Pinpoint the cell where the given text exists, returning its (x, y) midpoint coordinate. 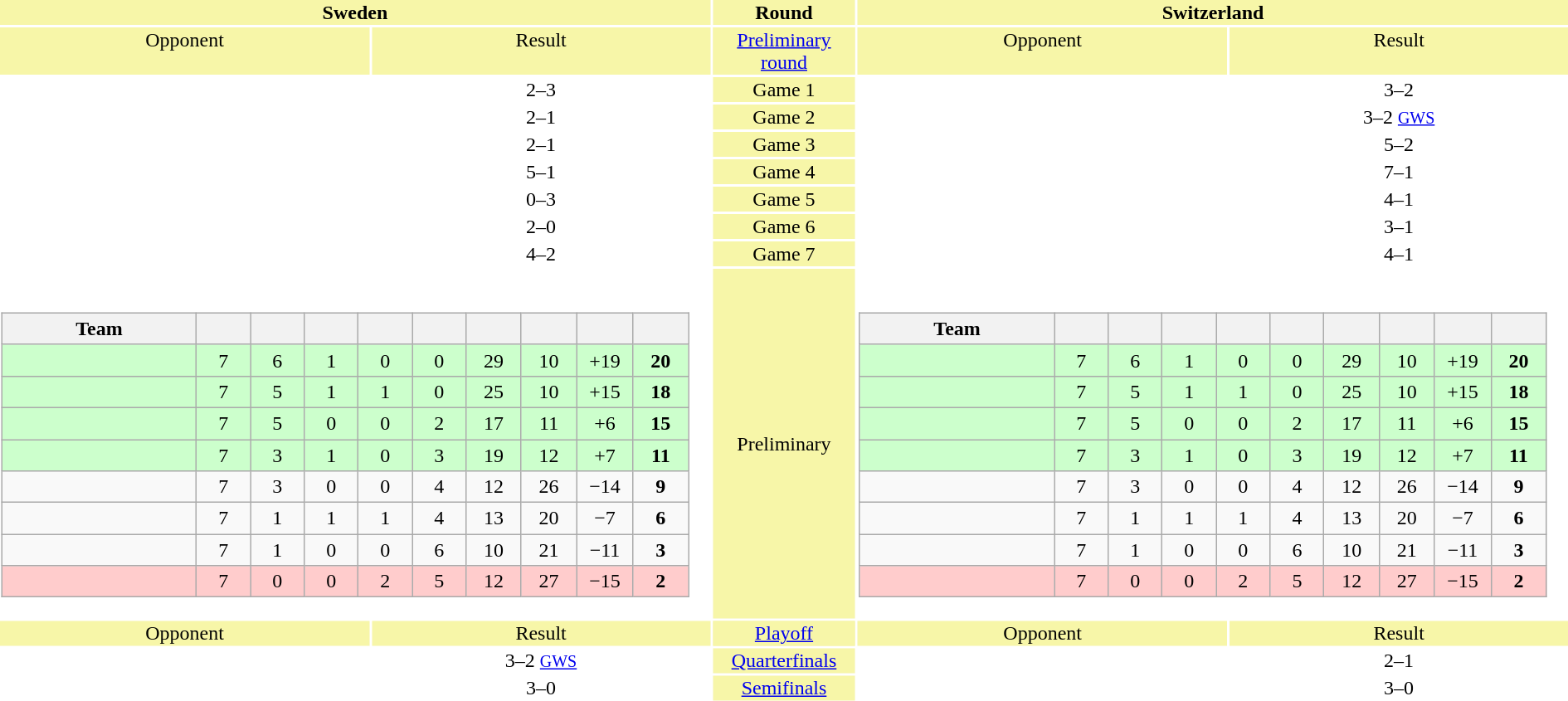
3–1 (1399, 226)
5–2 (1399, 144)
Preliminary (784, 444)
Switzerland (1213, 12)
2–0 (541, 226)
Game 6 (784, 226)
Game 3 (784, 144)
Game 1 (784, 90)
Playoff (784, 634)
5–1 (541, 172)
Preliminary round (784, 51)
0–3 (541, 199)
Sweden (355, 12)
Game 7 (784, 254)
Quarterfinals (784, 661)
Semifinals (784, 689)
Game 4 (784, 172)
Round (784, 12)
2–3 (541, 90)
4–2 (541, 254)
3–2 (1399, 90)
Game 5 (784, 199)
7–1 (1399, 172)
Game 2 (784, 117)
